Return (x, y) of the center of cell containing provided text 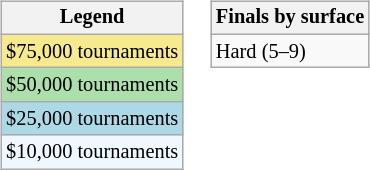
$50,000 tournaments (92, 85)
$25,000 tournaments (92, 119)
$75,000 tournaments (92, 51)
Hard (5–9) (290, 51)
$10,000 tournaments (92, 152)
Legend (92, 18)
Finals by surface (290, 18)
